From the cell containing the given text, extract its center point as (X, Y) coordinate. 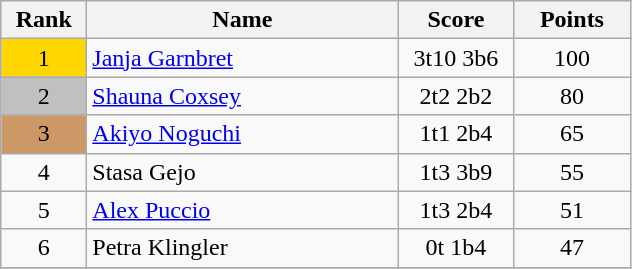
1t3 2b4 (456, 210)
1t1 2b4 (456, 134)
3 (44, 134)
Points (572, 20)
65 (572, 134)
51 (572, 210)
1t3 3b9 (456, 172)
4 (44, 172)
1 (44, 58)
Name (242, 20)
Rank (44, 20)
2 (44, 96)
47 (572, 248)
0t 1b4 (456, 248)
100 (572, 58)
55 (572, 172)
Petra Klingler (242, 248)
Alex Puccio (242, 210)
2t2 2b2 (456, 96)
Stasa Gejo (242, 172)
Akiyo Noguchi (242, 134)
3t10 3b6 (456, 58)
5 (44, 210)
Score (456, 20)
Shauna Coxsey (242, 96)
80 (572, 96)
6 (44, 248)
Janja Garnbret (242, 58)
